Pinpoint the cell where the given text exists, returning its [x, y] midpoint coordinate. 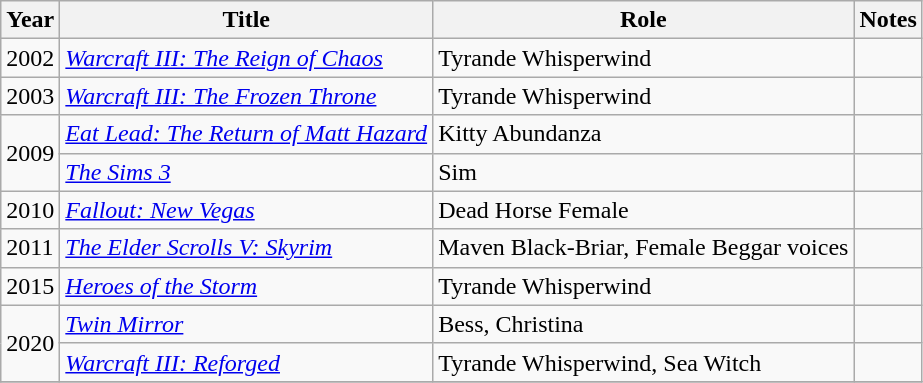
The Elder Scrolls V: Skyrim [246, 248]
Title [246, 20]
Warcraft III: The Frozen Throne [246, 96]
Heroes of the Storm [246, 286]
Sim [644, 172]
2015 [30, 286]
2003 [30, 96]
Warcraft III: The Reign of Chaos [246, 58]
Dead Horse Female [644, 210]
Role [644, 20]
The Sims 3 [246, 172]
Fallout: New Vegas [246, 210]
Twin Mirror [246, 324]
Maven Black-Briar, Female Beggar voices [644, 248]
Warcraft III: Reforged [246, 362]
2011 [30, 248]
Year [30, 20]
Kitty Abundanza [644, 134]
2002 [30, 58]
Tyrande Whisperwind, Sea Witch [644, 362]
Eat Lead: The Return of Matt Hazard [246, 134]
Bess, Christina [644, 324]
2020 [30, 343]
2010 [30, 210]
2009 [30, 153]
Notes [888, 20]
